From the cell containing the given text, extract its center point as [x, y] coordinate. 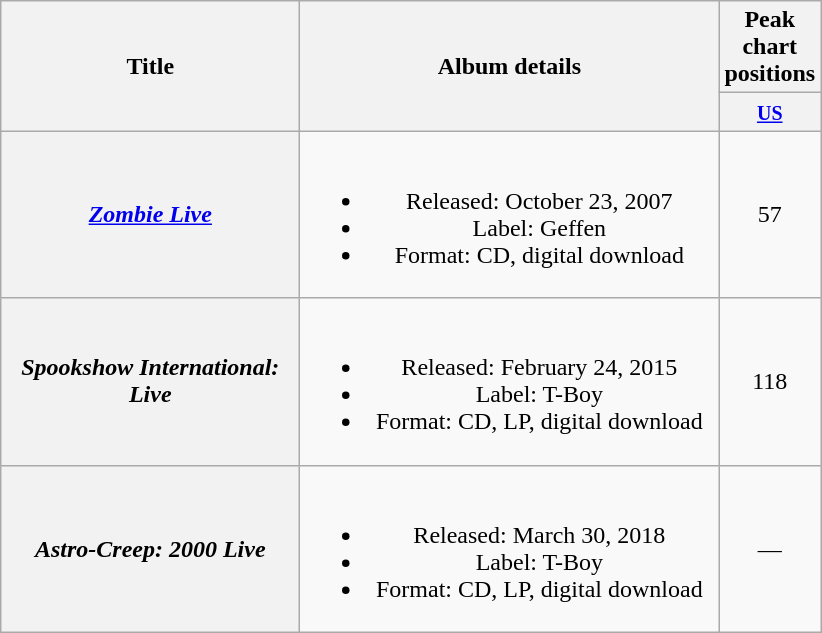
Astro-Creep: 2000 Live [150, 548]
57 [770, 214]
Spookshow International: Live [150, 382]
Album details [510, 66]
Released: February 24, 2015Label: T-BoyFormat: CD, LP, digital download [510, 382]
Peak chart positions [770, 47]
Zombie Live [150, 214]
118 [770, 382]
US [770, 112]
— [770, 548]
Released: March 30, 2018Label: T-BoyFormat: CD, LP, digital download [510, 548]
Released: October 23, 2007Label: GeffenFormat: CD, digital download [510, 214]
Title [150, 66]
